Extract the (x, y) coordinate from the center of the cell holding the provided text.  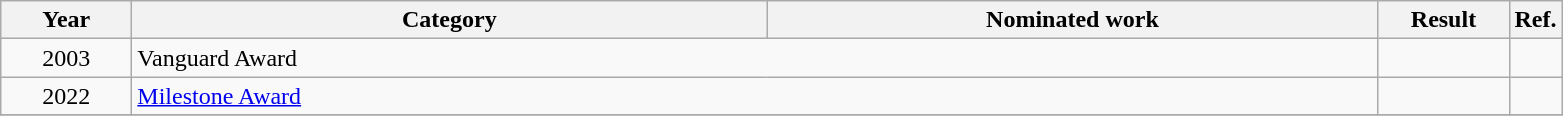
Ref. (1536, 20)
Category (450, 20)
Nominated work (1072, 20)
2003 (66, 58)
Vanguard Award (755, 58)
Milestone Award (755, 96)
2022 (66, 96)
Year (66, 20)
Result (1444, 20)
